Identify which cell holds the provided text, then report its (x, y) central coordinate. 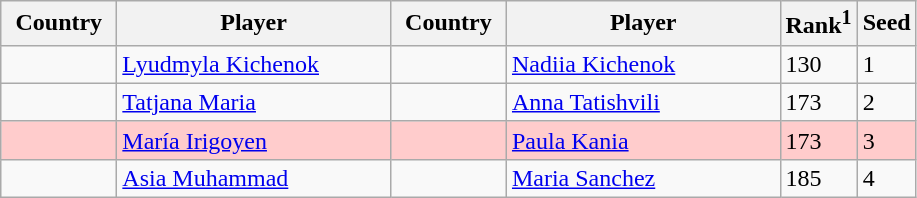
Maria Sanchez (643, 178)
Paula Kania (643, 140)
Rank1 (818, 24)
Asia Muhammad (254, 178)
Lyudmyla Kichenok (254, 64)
130 (818, 64)
Tatjana Maria (254, 102)
3 (886, 140)
Nadiia Kichenok (643, 64)
185 (818, 178)
4 (886, 178)
2 (886, 102)
Anna Tatishvili (643, 102)
1 (886, 64)
Seed (886, 24)
María Irigoyen (254, 140)
